Detect which cell encompasses the target text, then output its [x, y] center coordinate. 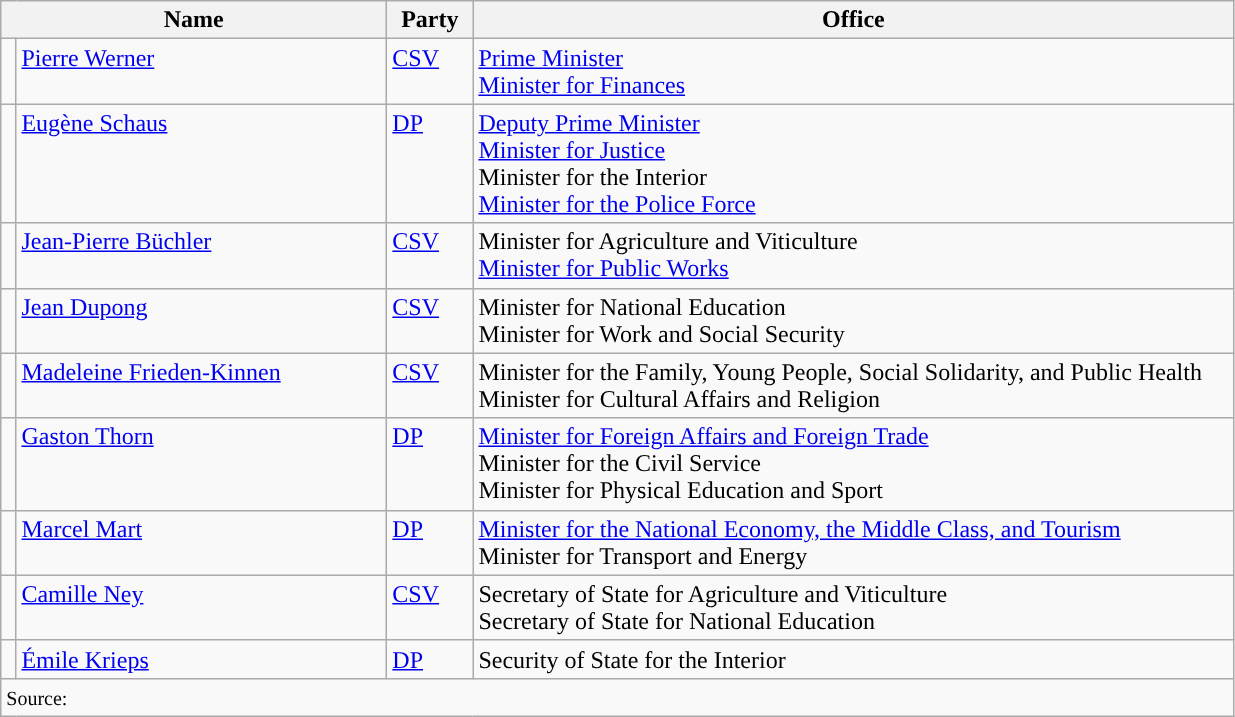
Minister for the Family, Young People, Social Solidarity, and Public Health Minister for Cultural Affairs and Religion [854, 386]
Madeleine Frieden-Kinnen [202, 386]
Party [430, 20]
Name [194, 20]
Office [854, 20]
Minister for the National Economy, the Middle Class, and Tourism Minister for Transport and Energy [854, 542]
Gaston Thorn [202, 464]
Pierre Werner [202, 72]
Émile Krieps [202, 659]
Deputy Prime Minister Minister for Justice Minister for the Interior Minister for the Police Force [854, 164]
Minister for National Education Minister for Work and Social Security [854, 320]
Jean-Pierre Büchler [202, 256]
Eugène Schaus [202, 164]
Minister for Foreign Affairs and Foreign Trade Minister for the Civil Service Minister for Physical Education and Sport [854, 464]
Source: [618, 697]
Security of State for the Interior [854, 659]
Prime Minister Minister for Finances [854, 72]
Marcel Mart [202, 542]
Jean Dupong [202, 320]
Minister for Agriculture and Viticulture Minister for Public Works [854, 256]
Secretary of State for Agriculture and Viticulture Secretary of State for National Education [854, 608]
Camille Ney [202, 608]
